Output the [x, y] coordinate of the center of the cell containing the given text.  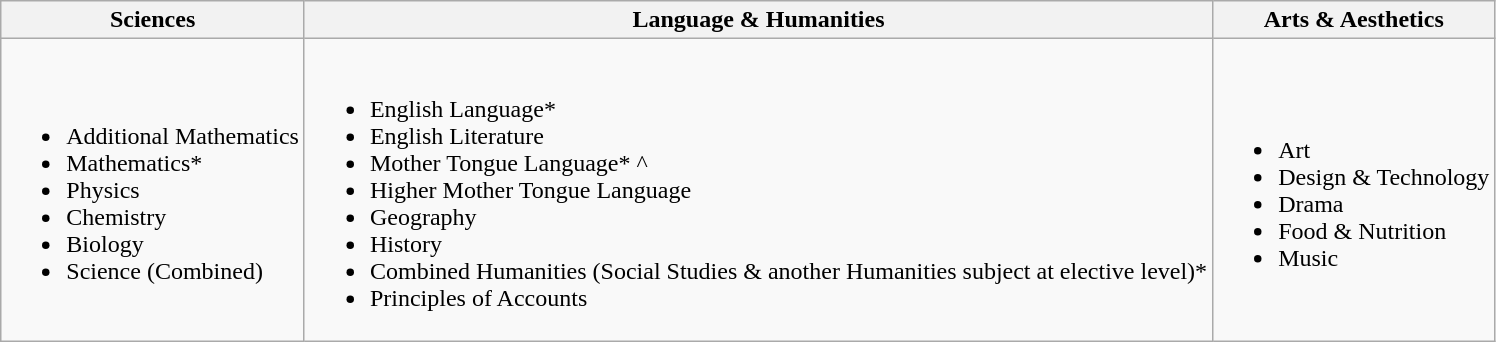
Arts & Aesthetics [1354, 20]
Sciences [153, 20]
Language & Humanities [758, 20]
Additional MathematicsMathematics*PhysicsChemistryBiologyScience (Combined) [153, 190]
ArtDesign & TechnologyDramaFood & NutritionMusic [1354, 190]
